Return (X, Y) of the center of cell containing provided text 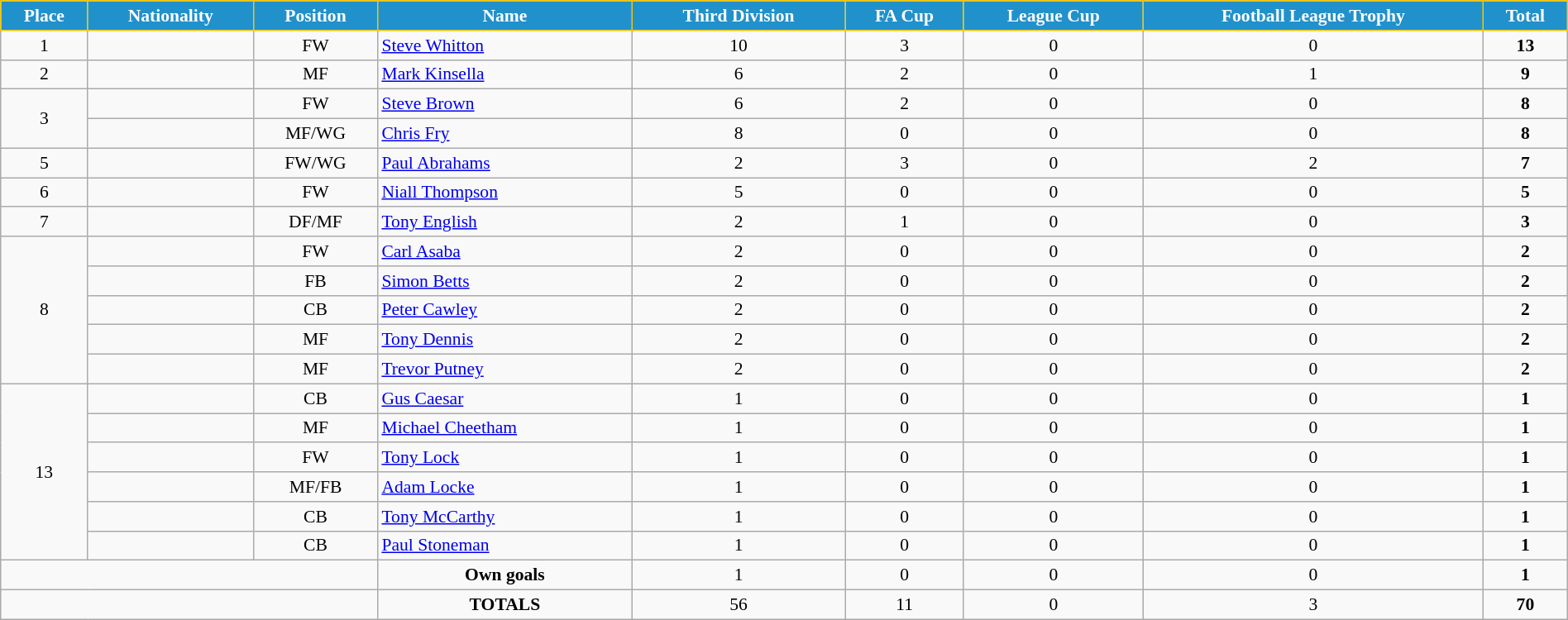
9 (1526, 74)
70 (1526, 605)
Name (504, 16)
Peter Cawley (504, 310)
FA Cup (905, 16)
Own goals (504, 575)
Adam Locke (504, 487)
Trevor Putney (504, 370)
Tony English (504, 222)
Tony McCarthy (504, 517)
TOTALS (504, 605)
Simon Betts (504, 281)
DF/MF (316, 222)
MF/WG (316, 134)
Football League Trophy (1313, 16)
League Cup (1054, 16)
11 (905, 605)
Mark Kinsella (504, 74)
Gus Caesar (504, 398)
Total (1526, 16)
Position (316, 16)
Chris Fry (504, 134)
56 (738, 605)
Nationality (170, 16)
Paul Stoneman (504, 546)
Tony Dennis (504, 340)
FW/WG (316, 163)
Michael Cheetham (504, 428)
Niall Thompson (504, 193)
MF/FB (316, 487)
Steve Whitton (504, 45)
Tony Lock (504, 458)
10 (738, 45)
Third Division (738, 16)
Paul Abrahams (504, 163)
Carl Asaba (504, 251)
Steve Brown (504, 104)
Place (45, 16)
FB (316, 281)
